From the cell containing the given text, extract its center point as (x, y) coordinate. 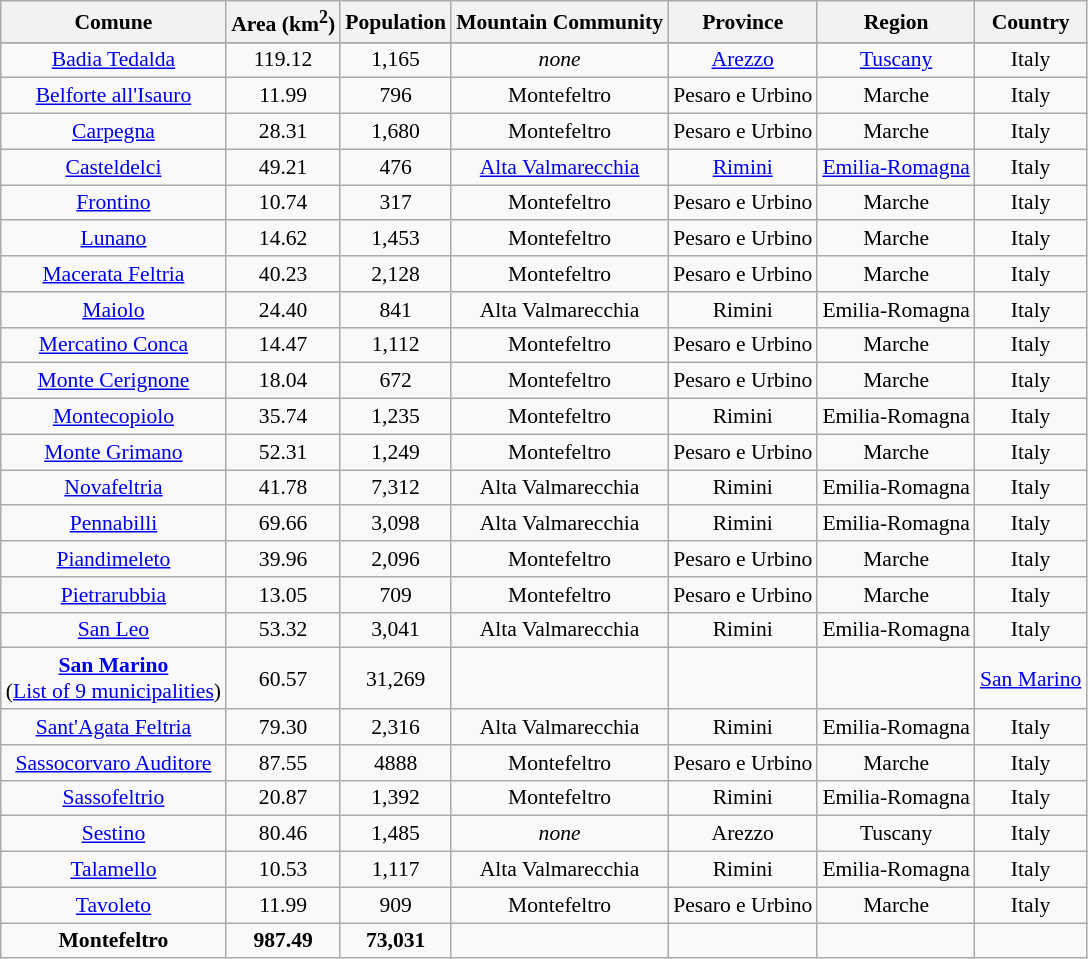
20.87 (283, 798)
2,096 (396, 559)
Talamello (114, 870)
Mountain Community (560, 22)
987.49 (283, 941)
41.78 (283, 488)
Region (896, 22)
79.30 (283, 727)
87.55 (283, 763)
60.57 (283, 678)
San Marino (1030, 678)
Frontino (114, 203)
49.21 (283, 167)
Pietrarubbia (114, 595)
709 (396, 595)
73,031 (396, 941)
4888 (396, 763)
14.47 (283, 345)
3,041 (396, 630)
Pennabilli (114, 524)
Monte Cerignone (114, 381)
Monte Grimano (114, 452)
Novafeltria (114, 488)
28.31 (283, 132)
18.04 (283, 381)
52.31 (283, 452)
80.46 (283, 834)
1,112 (396, 345)
Casteldelci (114, 167)
Carpegna (114, 132)
Montecopiolo (114, 417)
10.74 (283, 203)
Belforte all'Isauro (114, 96)
Sant'Agata Feltria (114, 727)
35.74 (283, 417)
San Marino (List of 9 municipalities) (114, 678)
Tavoleto (114, 905)
1,117 (396, 870)
1,235 (396, 417)
San Leo (114, 630)
Population (396, 22)
7,312 (396, 488)
Maiolo (114, 310)
119.12 (283, 60)
Area (km2) (283, 22)
2,128 (396, 274)
69.66 (283, 524)
13.05 (283, 595)
Sestino (114, 834)
31,269 (396, 678)
Lunano (114, 239)
476 (396, 167)
1,485 (396, 834)
Sassocorvaro Auditore (114, 763)
Badia Tedalda (114, 60)
317 (396, 203)
1,165 (396, 60)
Sassofeltrio (114, 798)
796 (396, 96)
841 (396, 310)
Comune (114, 22)
1,249 (396, 452)
Mercatino Conca (114, 345)
24.40 (283, 310)
672 (396, 381)
Macerata Feltria (114, 274)
2,316 (396, 727)
1,453 (396, 239)
909 (396, 905)
Province (742, 22)
Piandimeleto (114, 559)
14.62 (283, 239)
1,392 (396, 798)
Country (1030, 22)
39.96 (283, 559)
1,680 (396, 132)
53.32 (283, 630)
40.23 (283, 274)
10.53 (283, 870)
3,098 (396, 524)
